Capture the cell that displays the provided text and extract its [x, y] central coordinate. 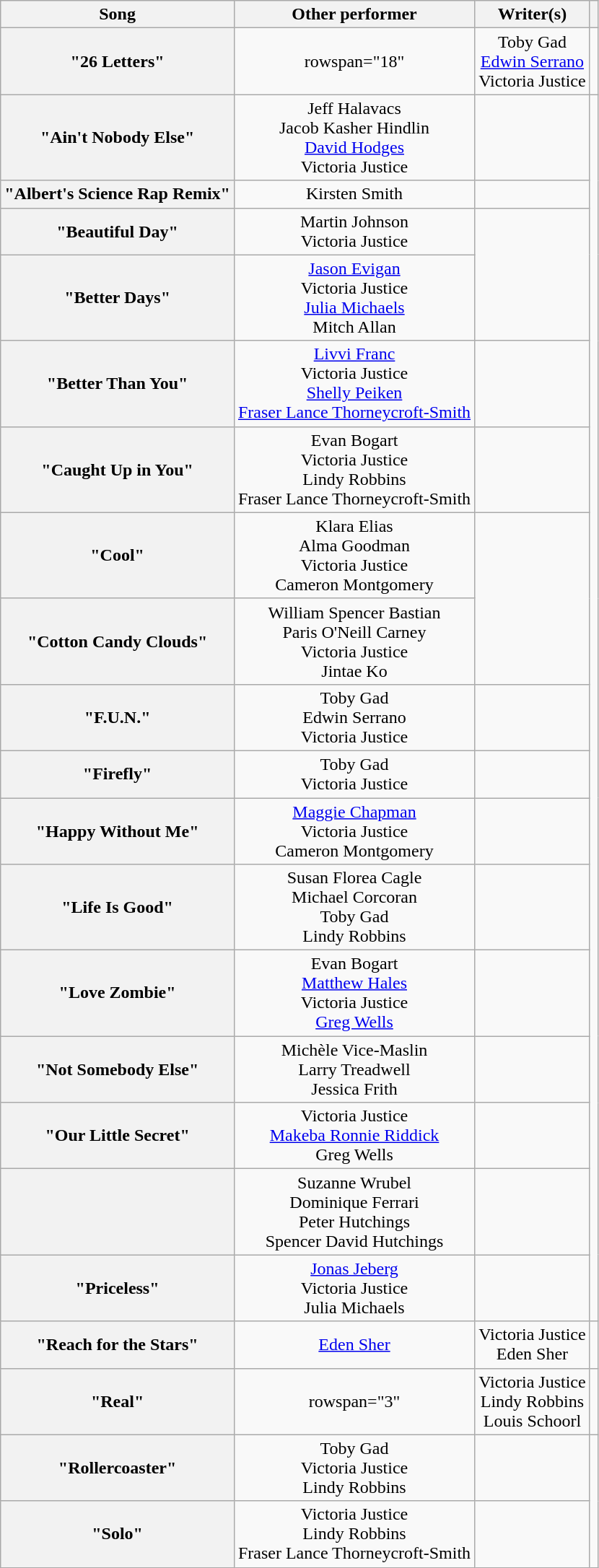
Livvi FrancVictoria JusticeShelly PeikenFraser Lance Thorneycroft-Smith [354, 384]
"Life Is Good" [118, 908]
Eden Sher [354, 1345]
"Cool" [118, 556]
Jason EviganVictoria JusticeJulia MichaelsMitch Allan [354, 297]
"26 Letters" [118, 61]
Other performer [354, 14]
Toby GadVictoria JusticeLindy Robbins [354, 1468]
rowspan="18" [354, 61]
Martin JohnsonVictoria Justice [354, 231]
"Albert's Science Rap Remix" [118, 194]
"Firefly" [118, 774]
Victoria JusticeLindy RobbinsFraser Lance Thorneycroft-Smith [354, 1534]
"Better Days" [118, 297]
Maggie ChapmanVictoria JusticeCameron Montgomery [354, 831]
Michèle Vice-MaslinLarry TreadwellJessica Frith [354, 1069]
Song [118, 14]
"Beautiful Day" [118, 231]
Klara EliasAlma GoodmanVictoria JusticeCameron Montgomery [354, 556]
Victoria JusticeLindy RobbinsLouis Schoorl [533, 1401]
Suzanne WrubelDominique FerrariPeter HutchingsSpencer David Hutchings [354, 1212]
"Ain't Nobody Else" [118, 137]
Writer(s) [533, 14]
"Reach for the Stars" [118, 1345]
Toby GadVictoria Justice [354, 774]
William Spencer BastianParis O'Neill CarneyVictoria JusticeJintae Ko [354, 641]
"F.U.N." [118, 717]
"Priceless" [118, 1288]
"Better Than You" [118, 384]
rowspan="3" [354, 1401]
Victoria JusticeEden Sher [533, 1345]
"Cotton Candy Clouds" [118, 641]
"Solo" [118, 1534]
"Our Little Secret" [118, 1136]
Jeff HalavacsJacob Kasher HindlinDavid HodgesVictoria Justice [354, 137]
Evan BogartVictoria JusticeLindy RobbinsFraser Lance Thorneycroft-Smith [354, 469]
"Real" [118, 1401]
"Love Zombie" [118, 993]
Jonas JebergVictoria JusticeJulia Michaels [354, 1288]
"Happy Without Me" [118, 831]
Evan BogartMatthew HalesVictoria JusticeGreg Wells [354, 993]
"Not Somebody Else" [118, 1069]
Kirsten Smith [354, 194]
"Rollercoaster" [118, 1468]
Victoria JusticeMakeba Ronnie RiddickGreg Wells [354, 1136]
"Caught Up in You" [118, 469]
Susan Florea CagleMichael CorcoranToby GadLindy Robbins [354, 908]
